Determine the (x, y) coordinate at the center of the cell enclosing the given text.  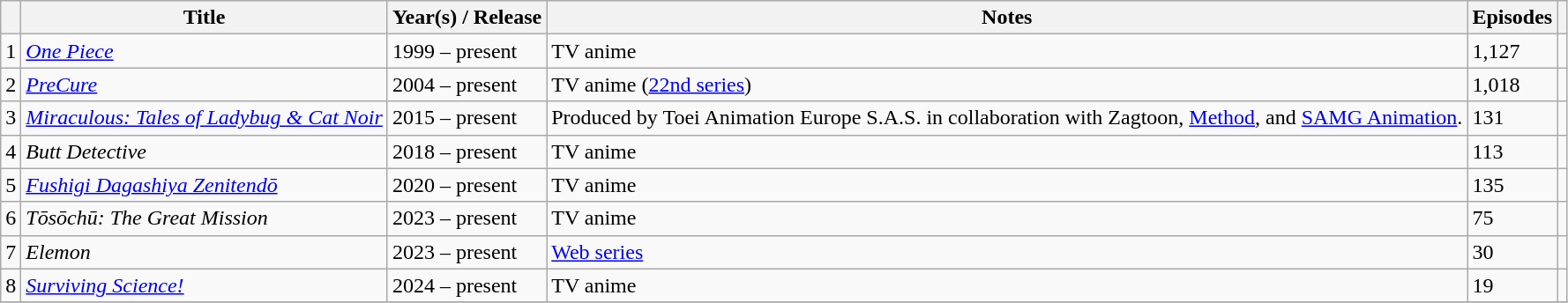
113 (1512, 151)
5 (11, 185)
19 (1512, 285)
Notes (1007, 18)
2004 – present (467, 85)
1,018 (1512, 85)
Web series (1007, 252)
Surviving Science! (205, 285)
TV anime (22nd series) (1007, 85)
135 (1512, 185)
3 (11, 118)
Produced by Toei Animation Europe S.A.S. in collaboration with Zagtoon, Method, and SAMG Animation. (1007, 118)
1999 – present (467, 51)
7 (11, 252)
30 (1512, 252)
2 (11, 85)
6 (11, 218)
2024 – present (467, 285)
Year(s) / Release (467, 18)
Episodes (1512, 18)
One Piece (205, 51)
75 (1512, 218)
PreCure (205, 85)
Title (205, 18)
2018 – present (467, 151)
2020 – present (467, 185)
Fushigi Dagashiya Zenitendō (205, 185)
2015 – present (467, 118)
Miraculous: Tales of Ladybug & Cat Noir (205, 118)
1 (11, 51)
Elemon (205, 252)
Tōsōchū: The Great Mission (205, 218)
131 (1512, 118)
Butt Detective (205, 151)
8 (11, 285)
1,127 (1512, 51)
4 (11, 151)
